Provide the (X, Y) coordinate of the cell's center where the given text is located.  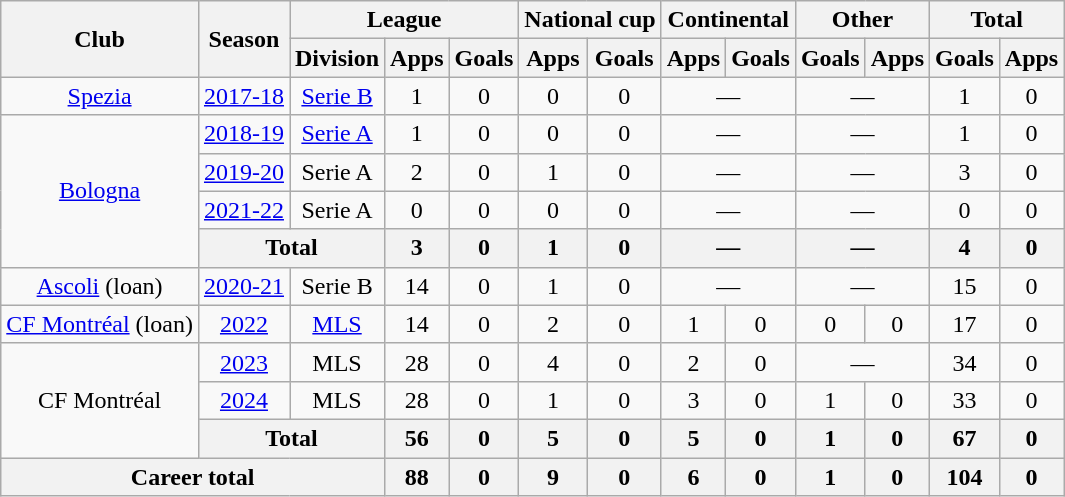
2019-20 (244, 172)
15 (965, 286)
National cup (590, 20)
Other (862, 20)
CF Montréal (100, 400)
34 (965, 362)
Career total (193, 477)
56 (417, 438)
Ascoli (loan) (100, 286)
33 (965, 400)
6 (693, 477)
67 (965, 438)
Spezia (100, 96)
17 (965, 324)
9 (553, 477)
2020-21 (244, 286)
2024 (244, 400)
CF Montréal (loan) (100, 324)
Season (244, 39)
2018-19 (244, 134)
2023 (244, 362)
2021-22 (244, 210)
104 (965, 477)
88 (417, 477)
Club (100, 39)
League (404, 20)
2017-18 (244, 96)
Bologna (100, 191)
Division (338, 58)
Continental (728, 20)
2022 (244, 324)
